Scan for the cell matching the given text and deliver its [X, Y] coordinate at center. 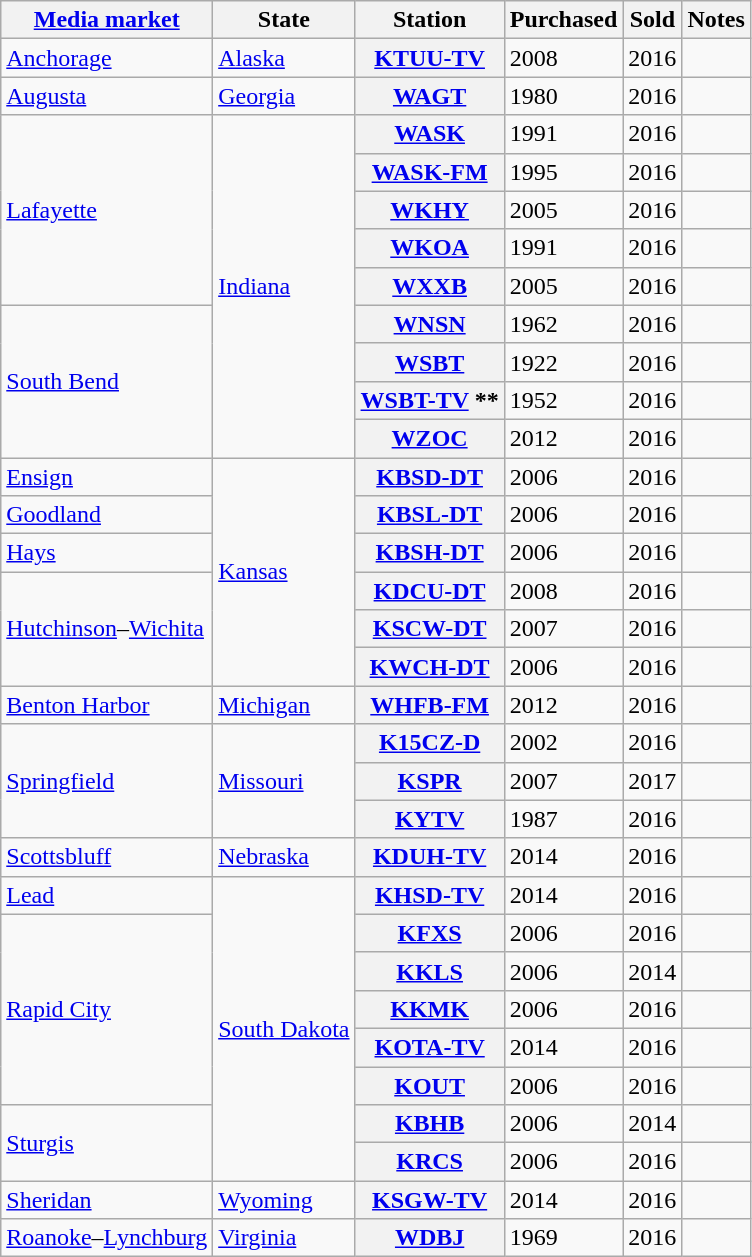
Sheridan [107, 1200]
KDCU-DT [430, 591]
Michigan [284, 705]
KBSD-DT [430, 477]
2017 [652, 781]
South Bend [107, 381]
Hutchinson–Wichita [107, 629]
Wyoming [284, 1200]
KKLS [430, 971]
Scottsbluff [107, 857]
Notes [716, 20]
KYTV [430, 819]
WZOC [430, 438]
KHSD-TV [430, 895]
WASK-FM [430, 172]
WSBT [430, 362]
Anchorage [107, 58]
KDUH-TV [430, 857]
Hays [107, 553]
WASK [430, 134]
Sold [652, 20]
1969 [564, 1238]
Indiana [284, 286]
WXXB [430, 286]
Georgia [284, 96]
Virginia [284, 1238]
South Dakota [284, 1028]
Benton Harbor [107, 705]
Media market [107, 20]
1962 [564, 324]
WDBJ [430, 1238]
KFXS [430, 933]
KRCS [430, 1162]
Springfield [107, 781]
Kansas [284, 572]
KWCH-DT [430, 667]
Sturgis [107, 1143]
WKOA [430, 248]
Augusta [107, 96]
Purchased [564, 20]
State [284, 20]
KKMK [430, 1009]
Rapid City [107, 1009]
WAGT [430, 96]
WSBT-TV ** [430, 400]
KSGW-TV [430, 1200]
KSCW-DT [430, 629]
KBHB [430, 1124]
Lafayette [107, 210]
1922 [564, 362]
1980 [564, 96]
WHFB-FM [430, 705]
Alaska [284, 58]
1952 [564, 400]
KBSL-DT [430, 515]
WNSN [430, 324]
KSPR [430, 781]
Ensign [107, 477]
Lead [107, 895]
Station [430, 20]
KOUT [430, 1085]
Nebraska [284, 857]
Missouri [284, 781]
2002 [564, 743]
1987 [564, 819]
WKHY [430, 210]
K15CZ-D [430, 743]
KOTA-TV [430, 1047]
Roanoke–Lynchburg [107, 1238]
KBSH-DT [430, 553]
1995 [564, 172]
KTUU-TV [430, 58]
Goodland [107, 515]
